For the text-containing cell, return its midpoint in (x, y) coordinate format. 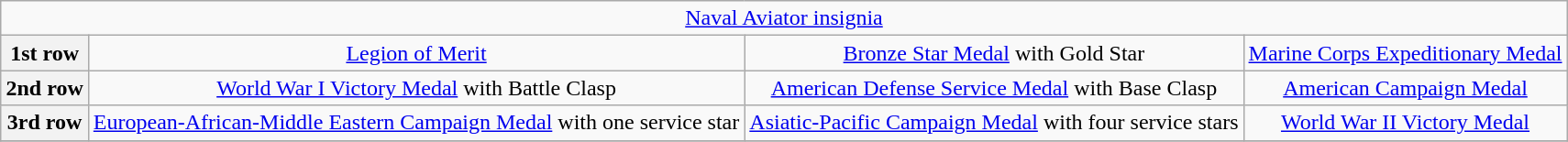
Naval Aviator insignia (784, 18)
European-African-Middle Eastern Campaign Medal with one service star (416, 123)
World War I Victory Medal with Battle Clasp (416, 88)
World War II Victory Medal (1405, 123)
Legion of Merit (416, 53)
2nd row (44, 88)
1st row (44, 53)
3rd row (44, 123)
Marine Corps Expeditionary Medal (1405, 53)
Asiatic-Pacific Campaign Medal with four service stars (994, 123)
American Campaign Medal (1405, 88)
Bronze Star Medal with Gold Star (994, 53)
American Defense Service Medal with Base Clasp (994, 88)
